Extract the [x, y] coordinate from the center of the cell holding the provided text.  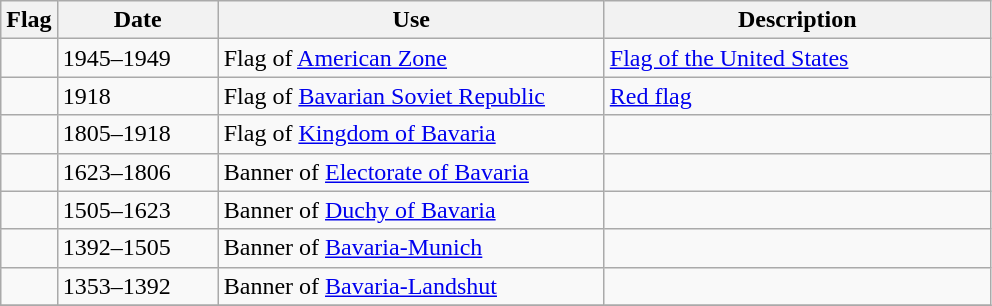
Description [797, 20]
Banner of Duchy of Bavaria [411, 210]
Flag of Kingdom of Bavaria [411, 134]
1505–1623 [138, 210]
Flag of American Zone [411, 58]
Red flag [797, 96]
1353–1392 [138, 286]
Flag [29, 20]
Flag of Bavarian Soviet Republic [411, 96]
1392–1505 [138, 248]
Use [411, 20]
1805–1918 [138, 134]
Banner of Bavaria-Landshut [411, 286]
Banner of Bavaria-Munich [411, 248]
1945–1949 [138, 58]
Flag of the United States [797, 58]
Date [138, 20]
1918 [138, 96]
Banner of Electorate of Bavaria [411, 172]
1623–1806 [138, 172]
